Capture the cell that displays the provided text and extract its [X, Y] central coordinate. 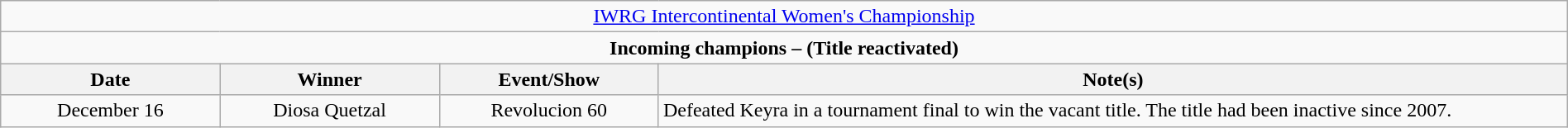
IWRG Intercontinental Women's Championship [784, 17]
Defeated Keyra in a tournament final to win the vacant title. The title had been inactive since 2007. [1113, 111]
Diosa Quetzal [329, 111]
Note(s) [1113, 79]
Incoming champions – (Title reactivated) [784, 48]
Event/Show [549, 79]
Date [111, 79]
Revolucion 60 [549, 111]
December 16 [111, 111]
Winner [329, 79]
